Search for the cell housing the specified text and yield its [x, y] center coordinate. 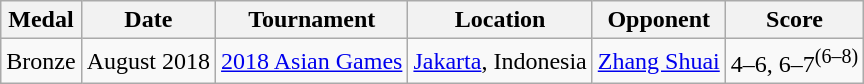
Jakarta, Indonesia [500, 62]
4–6, 6–7(6–8) [794, 62]
Location [500, 20]
Score [794, 20]
Opponent [658, 20]
Date [148, 20]
2018 Asian Games [312, 62]
August 2018 [148, 62]
Medal [41, 20]
Tournament [312, 20]
Bronze [41, 62]
Zhang Shuai [658, 62]
